Determine the [x, y] coordinate at the center of the cell enclosing the given text.  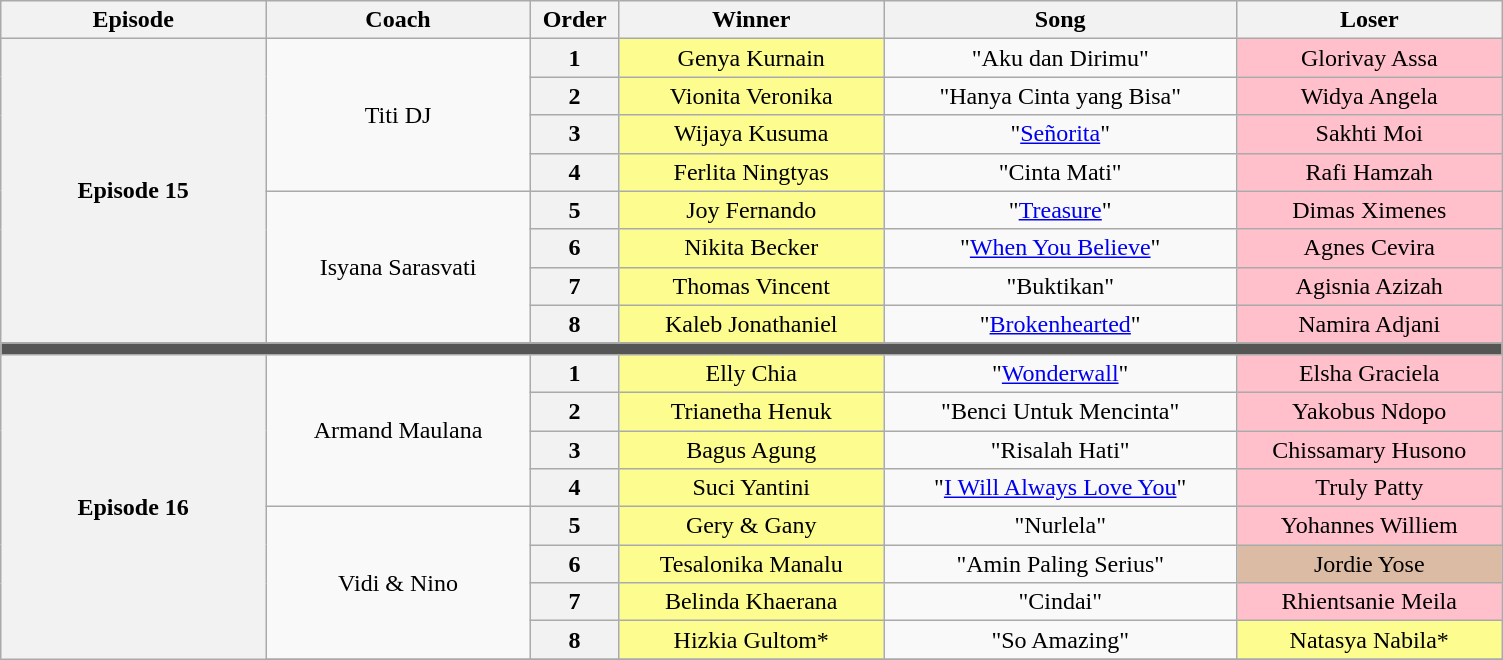
Vionita Veronika [752, 96]
"Aku dan Dirimu" [1060, 58]
Yohannes Williem [1370, 526]
Nikita Becker [752, 248]
Loser [1370, 20]
Isyana Sarasvati [398, 267]
Agnes Cevira [1370, 248]
Elsha Graciela [1370, 373]
Episode 15 [134, 191]
"Nurlela" [1060, 526]
"Brokenhearted" [1060, 324]
"When You Believe" [1060, 248]
Kaleb Jonathaniel [752, 324]
"Señorita" [1060, 134]
Order [574, 20]
Thomas Vincent [752, 286]
Genya Kurnain [752, 58]
Coach [398, 20]
Glorivay Assa [1370, 58]
"Cinta Mati" [1060, 172]
"Cindai" [1060, 602]
Song [1060, 20]
Bagus Agung [752, 449]
Agisnia Azizah [1370, 286]
Tesalonika Manalu [752, 564]
Wijaya Kusuma [752, 134]
Vidi & Nino [398, 583]
Namira Adjani [1370, 324]
Dimas Ximenes [1370, 210]
Titi DJ [398, 115]
Rafi Hamzah [1370, 172]
"Buktikan" [1060, 286]
Episode 16 [134, 506]
Chissamary Husono [1370, 449]
Jordie Yose [1370, 564]
Trianetha Henuk [752, 411]
Truly Patty [1370, 488]
Hizkia Gultom* [752, 640]
Suci Yantini [752, 488]
Yakobus Ndopo [1370, 411]
Ferlita Ningtyas [752, 172]
Elly Chia [752, 373]
"So Amazing" [1060, 640]
"Benci Untuk Mencinta" [1060, 411]
Rhientsanie Meila [1370, 602]
"I Will Always Love You" [1060, 488]
"Amin Paling Serius" [1060, 564]
Joy Fernando [752, 210]
Armand Maulana [398, 430]
Winner [752, 20]
Widya Angela [1370, 96]
"Wonderwall" [1060, 373]
Natasya Nabila* [1370, 640]
"Hanya Cinta yang Bisa" [1060, 96]
Gery & Gany [752, 526]
Episode [134, 20]
"Treasure" [1060, 210]
Belinda Khaerana [752, 602]
"Risalah Hati" [1060, 449]
Sakhti Moi [1370, 134]
